Return [X, Y] of the center of cell containing provided text 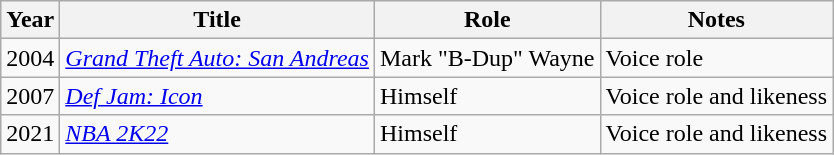
Role [487, 20]
Grand Theft Auto: San Andreas [218, 58]
Voice role [716, 58]
Def Jam: Icon [218, 96]
Notes [716, 20]
Year [30, 20]
NBA 2K22 [218, 134]
2007 [30, 96]
2004 [30, 58]
Title [218, 20]
Mark "B-Dup" Wayne [487, 58]
2021 [30, 134]
